Pinpoint the cell where the given text exists, returning its (X, Y) midpoint coordinate. 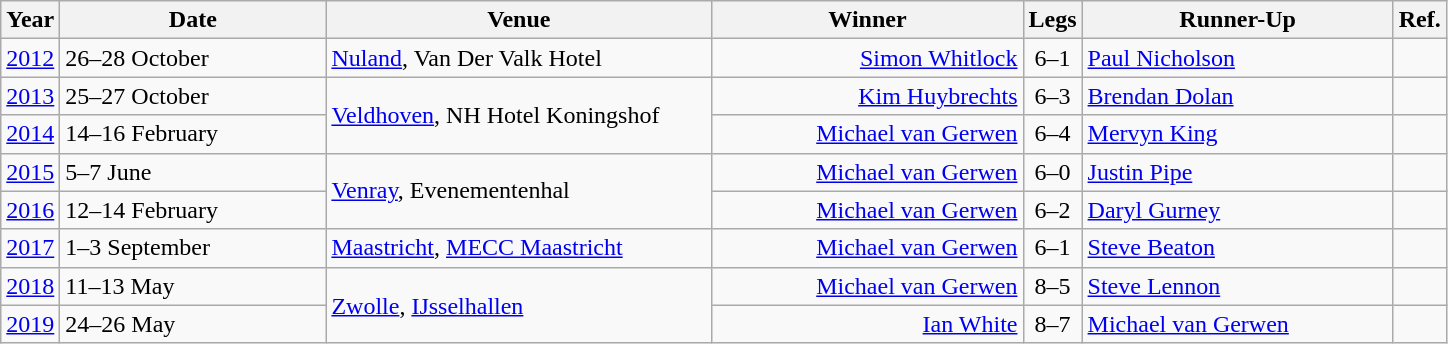
Venue (519, 20)
Steve Beaton (1238, 248)
Date (193, 20)
2015 (30, 172)
6–0 (1052, 172)
Brendan Dolan (1238, 96)
25–27 October (193, 96)
14–16 February (193, 134)
Venray, Evenementenhal (519, 191)
Justin Pipe (1238, 172)
1–3 September (193, 248)
2017 (30, 248)
Paul Nicholson (1238, 58)
Winner (868, 20)
Steve Lennon (1238, 286)
6–2 (1052, 210)
11–13 May (193, 286)
Runner-Up (1238, 20)
Ref. (1420, 20)
Legs (1052, 20)
26–28 October (193, 58)
Nuland, Van Der Valk Hotel (519, 58)
Zwolle, IJsselhallen (519, 305)
Kim Huybrechts (868, 96)
6–3 (1052, 96)
24–26 May (193, 324)
Mervyn King (1238, 134)
8–7 (1052, 324)
2019 (30, 324)
Daryl Gurney (1238, 210)
2013 (30, 96)
Ian White (868, 324)
2014 (30, 134)
2012 (30, 58)
Maastricht, MECC Maastricht (519, 248)
2016 (30, 210)
8–5 (1052, 286)
12–14 February (193, 210)
Veldhoven, NH Hotel Koningshof (519, 115)
2018 (30, 286)
Simon Whitlock (868, 58)
5–7 June (193, 172)
Year (30, 20)
6–4 (1052, 134)
